From the cell containing the given text, extract its center point as [x, y] coordinate. 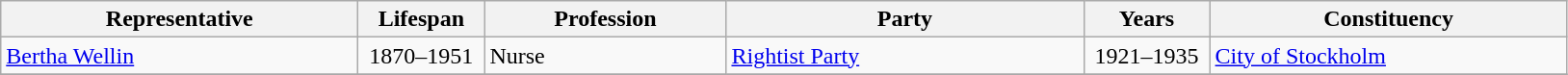
Nurse [605, 56]
1921–1935 [1146, 56]
Bertha Wellin [179, 56]
Years [1146, 19]
City of Stockholm [1389, 56]
Constituency [1389, 19]
1870–1951 [422, 56]
Rightist Party [905, 56]
Profession [605, 19]
Representative [179, 19]
Party [905, 19]
Lifespan [422, 19]
